Pinpoint the cell where the given text exists, returning its (x, y) midpoint coordinate. 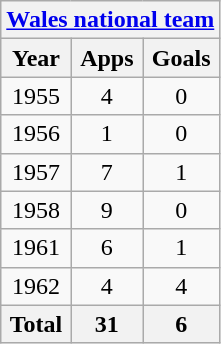
1957 (36, 172)
Goals (180, 58)
1961 (36, 248)
Apps (106, 58)
1955 (36, 96)
Wales national team (110, 20)
31 (106, 324)
9 (106, 210)
1956 (36, 134)
Total (36, 324)
1958 (36, 210)
7 (106, 172)
Year (36, 58)
1962 (36, 286)
